From the cell containing the given text, extract its center point as [x, y] coordinate. 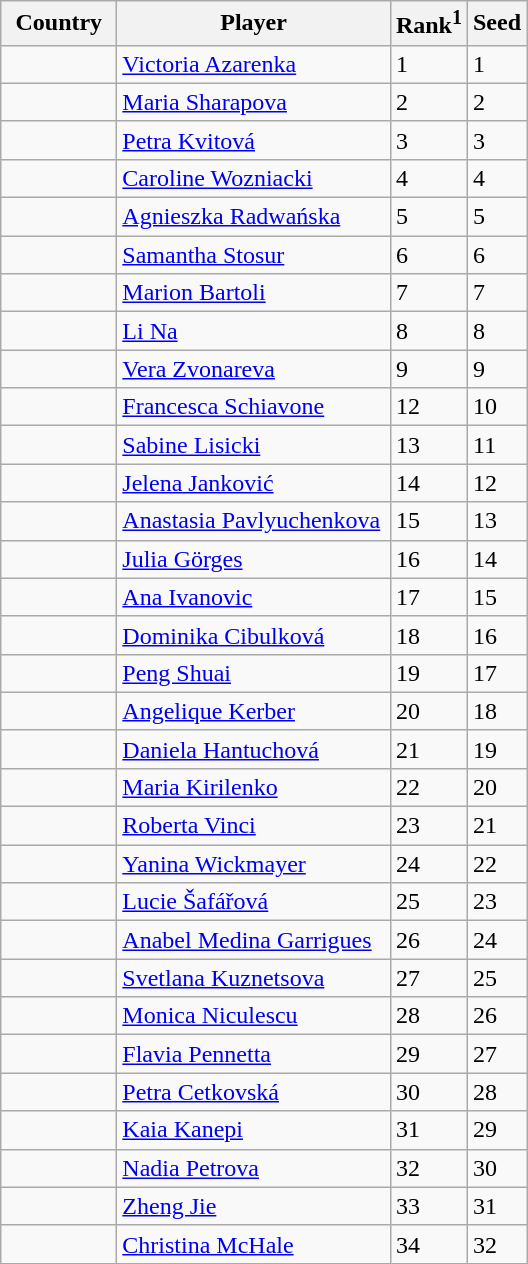
Seed [496, 24]
Nadia Petrova [254, 1168]
Roberta Vinci [254, 826]
Peng Shuai [254, 673]
Francesca Schiavone [254, 407]
33 [428, 1206]
Agnieszka Radwańska [254, 217]
Petra Cetkovská [254, 1092]
Lucie Šafářová [254, 902]
Flavia Pennetta [254, 1054]
34 [428, 1244]
Maria Sharapova [254, 102]
Christina McHale [254, 1244]
Petra Kvitová [254, 140]
Vera Zvonareva [254, 369]
Julia Görges [254, 559]
Player [254, 24]
Country [59, 24]
10 [496, 407]
11 [496, 445]
Caroline Wozniacki [254, 178]
Samantha Stosur [254, 255]
Sabine Lisicki [254, 445]
Rank1 [428, 24]
Angelique Kerber [254, 711]
Yanina Wickmayer [254, 864]
Marion Bartoli [254, 293]
Zheng Jie [254, 1206]
Dominika Cibulková [254, 635]
Ana Ivanovic [254, 597]
Anastasia Pavlyuchenkova [254, 521]
Daniela Hantuchová [254, 749]
Jelena Janković [254, 483]
Li Na [254, 331]
Maria Kirilenko [254, 787]
Victoria Azarenka [254, 64]
Kaia Kanepi [254, 1130]
Monica Niculescu [254, 1016]
Anabel Medina Garrigues [254, 940]
Svetlana Kuznetsova [254, 978]
